For the text-containing cell, return its midpoint in (x, y) coordinate format. 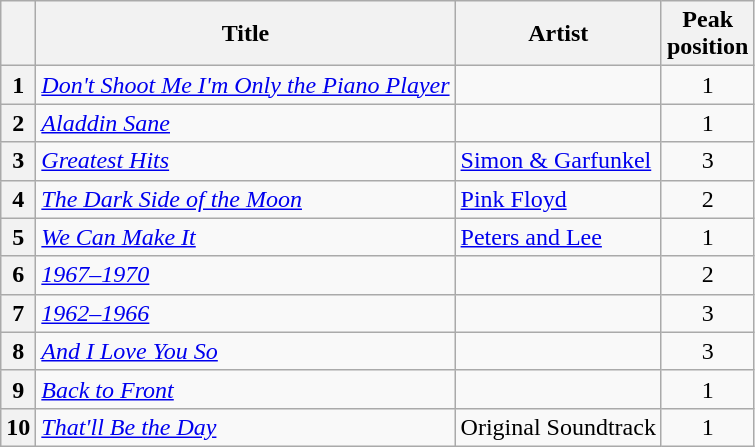
That'll Be the Day (246, 427)
Artist (558, 34)
5 (18, 237)
Pink Floyd (558, 199)
We Can Make It (246, 237)
4 (18, 199)
Don't Shoot Me I'm Only the Piano Player (246, 85)
7 (18, 313)
6 (18, 275)
Back to Front (246, 389)
And I Love You So (246, 351)
1967–1970 (246, 275)
Aladdin Sane (246, 123)
8 (18, 351)
9 (18, 389)
1962–1966 (246, 313)
Original Soundtrack (558, 427)
Greatest Hits (246, 161)
Peakposition (707, 34)
Title (246, 34)
Peters and Lee (558, 237)
Simon & Garfunkel (558, 161)
10 (18, 427)
The Dark Side of the Moon (246, 199)
